Pinpoint the cell where the given text exists, returning its (x, y) midpoint coordinate. 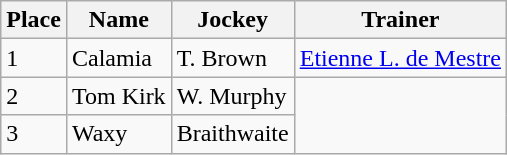
1 (34, 58)
T. Brown (232, 58)
Etienne L. de Mestre (400, 58)
Braithwaite (232, 134)
Waxy (118, 134)
W. Murphy (232, 96)
2 (34, 96)
Trainer (400, 20)
Name (118, 20)
3 (34, 134)
Calamia (118, 58)
Jockey (232, 20)
Place (34, 20)
Tom Kirk (118, 96)
